Scan for the cell matching the given text and deliver its (x, y) coordinate at center. 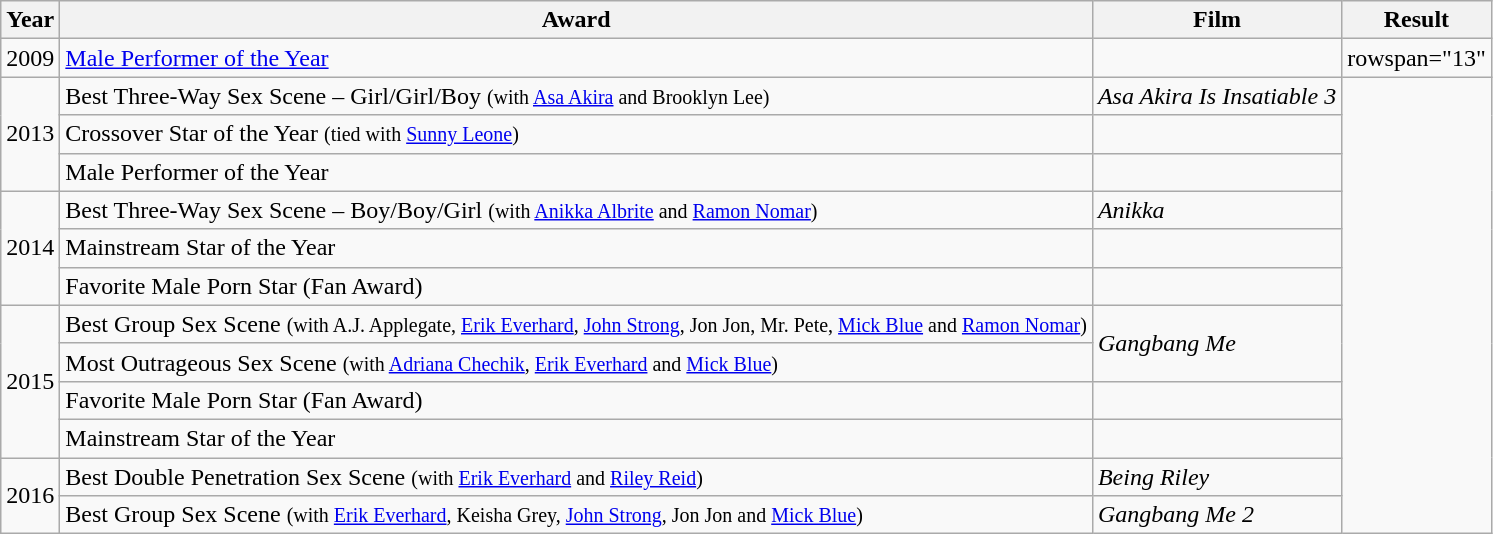
2015 (30, 381)
2014 (30, 248)
Most Outrageous Sex Scene (with Adriana Chechik, Erik Everhard and Mick Blue) (576, 362)
rowspan="13" (1417, 58)
Best Three-Way Sex Scene – Boy/Boy/Girl (with Anikka Albrite and Ramon Nomar) (576, 210)
2013 (30, 134)
Best Group Sex Scene (with Erik Everhard, Keisha Grey, John Strong, Jon Jon and Mick Blue) (576, 515)
Crossover Star of the Year (tied with Sunny Leone) (576, 134)
Film (1216, 20)
Gangbang Me 2 (1216, 515)
Anikka (1216, 210)
2016 (30, 496)
Award (576, 20)
Year (30, 20)
Result (1417, 20)
Best Group Sex Scene (with A.J. Applegate, Erik Everhard, John Strong, Jon Jon, Mr. Pete, Mick Blue and Ramon Nomar) (576, 324)
Best Double Penetration Sex Scene (with Erik Everhard and Riley Reid) (576, 477)
Best Three-Way Sex Scene – Girl/Girl/Boy (with Asa Akira and Brooklyn Lee) (576, 96)
2009 (30, 58)
Being Riley (1216, 477)
Gangbang Me (1216, 343)
Asa Akira Is Insatiable 3 (1216, 96)
